Output the (x, y) coordinate of the center of the cell containing the given text.  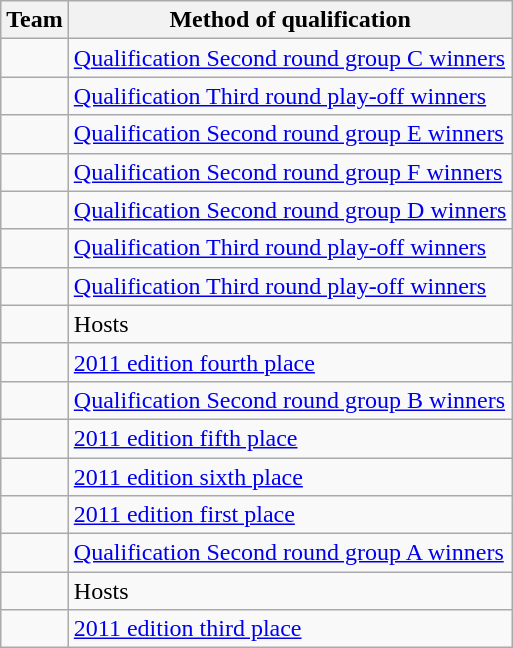
Qualification Second round group A winners (290, 553)
2011 edition third place (290, 629)
Qualification Second round group C winners (290, 58)
Qualification Second round group B winners (290, 400)
2011 edition sixth place (290, 477)
2011 edition first place (290, 515)
2011 edition fourth place (290, 362)
Method of qualification (290, 20)
2011 edition fifth place (290, 438)
Team (35, 20)
Qualification Second round group D winners (290, 210)
Qualification Second round group F winners (290, 172)
Qualification Second round group E winners (290, 134)
